Search for the cell housing the specified text and yield its [X, Y] center coordinate. 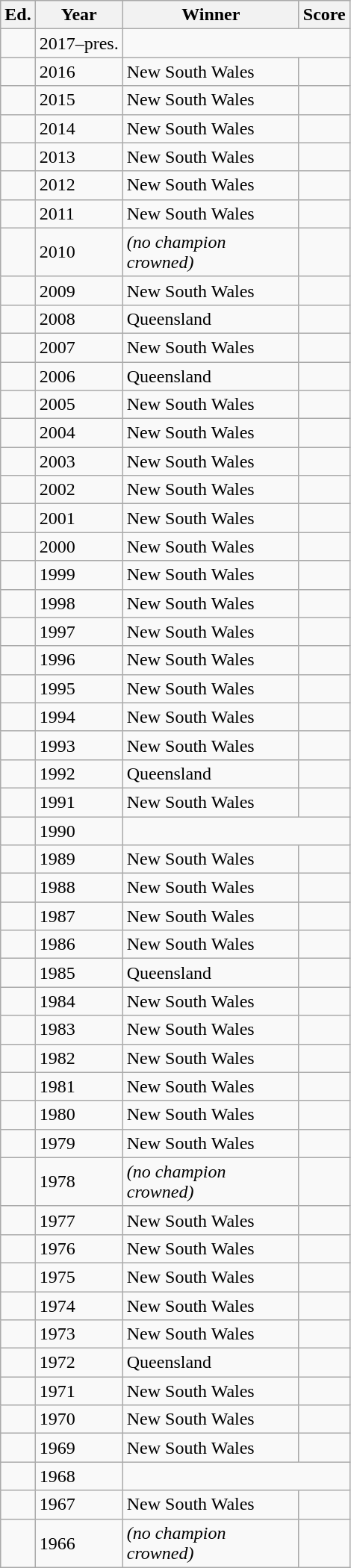
1974 [79, 1306]
1983 [79, 1030]
2000 [79, 547]
1971 [79, 1391]
2002 [79, 490]
2016 [79, 72]
1978 [79, 1181]
1972 [79, 1363]
1993 [79, 745]
2009 [79, 290]
1976 [79, 1248]
1981 [79, 1086]
1996 [79, 660]
2012 [79, 185]
2003 [79, 461]
1977 [79, 1220]
1982 [79, 1058]
1968 [79, 1476]
1966 [79, 1543]
1979 [79, 1143]
1986 [79, 945]
1991 [79, 802]
1984 [79, 1001]
2013 [79, 157]
2017–pres. [79, 43]
2008 [79, 319]
1970 [79, 1419]
2014 [79, 128]
1988 [79, 888]
1967 [79, 1505]
2011 [79, 214]
Year [79, 15]
2007 [79, 347]
1985 [79, 973]
2006 [79, 376]
2015 [79, 100]
Ed. [18, 15]
1998 [79, 603]
1973 [79, 1334]
1994 [79, 717]
1969 [79, 1448]
Winner [211, 15]
1987 [79, 916]
2001 [79, 518]
1980 [79, 1115]
1997 [79, 632]
1975 [79, 1277]
1992 [79, 774]
2004 [79, 433]
2010 [79, 252]
1989 [79, 859]
1995 [79, 688]
Score [324, 15]
1990 [79, 831]
1999 [79, 575]
2005 [79, 405]
